From the cell containing the given text, extract its center point as [X, Y] coordinate. 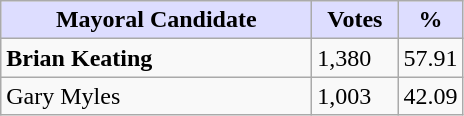
Votes [355, 20]
57.91 [430, 58]
% [430, 20]
Brian Keating [156, 58]
Gary Myles [156, 96]
42.09 [430, 96]
1,003 [355, 96]
1,380 [355, 58]
Mayoral Candidate [156, 20]
